Search for the cell housing the specified text and yield its (x, y) center coordinate. 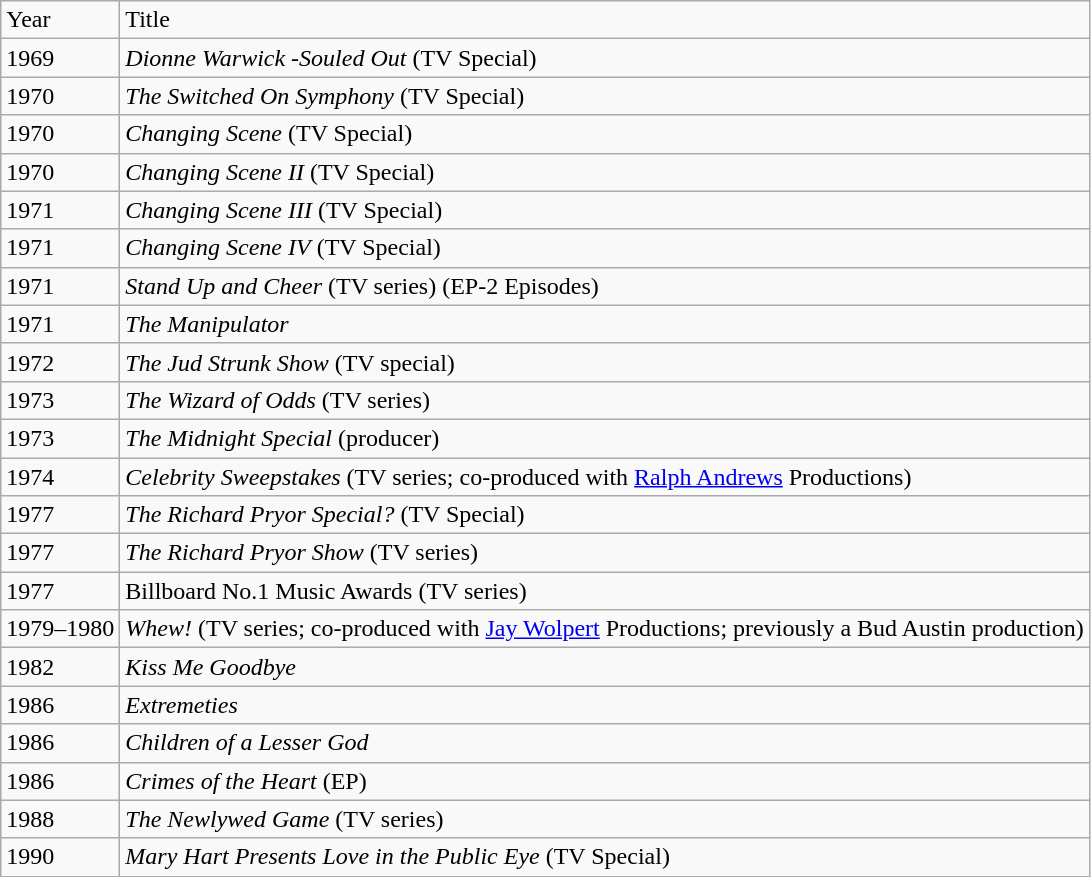
The Richard Pryor Show (TV series) (604, 553)
Extremeties (604, 705)
The Midnight Special (producer) (604, 438)
Changing Scene IV (TV Special) (604, 248)
The Manipulator (604, 324)
Changing Scene (TV Special) (604, 134)
Year (60, 20)
Changing Scene II (TV Special) (604, 172)
1974 (60, 477)
1988 (60, 819)
The Richard Pryor Special? (TV Special) (604, 515)
Dionne Warwick -Souled Out (TV Special) (604, 58)
Kiss Me Goodbye (604, 667)
The Jud Strunk Show (TV special) (604, 362)
Stand Up and Cheer (TV series) (EP-2 Episodes) (604, 286)
The Switched On Symphony (TV Special) (604, 96)
1982 (60, 667)
The Wizard of Odds (TV series) (604, 400)
Whew! (TV series; co-produced with Jay Wolpert Productions; previously a Bud Austin production) (604, 629)
1990 (60, 857)
1972 (60, 362)
Billboard No.1 Music Awards (TV series) (604, 591)
Children of a Lesser God (604, 743)
Crimes of the Heart (EP) (604, 781)
Celebrity Sweepstakes (TV series; co-produced with Ralph Andrews Productions) (604, 477)
1969 (60, 58)
The Newlywed Game (TV series) (604, 819)
1979–1980 (60, 629)
Mary Hart Presents Love in the Public Eye (TV Special) (604, 857)
Changing Scene III (TV Special) (604, 210)
Title (604, 20)
